Search for the cell housing the specified text and yield its [X, Y] center coordinate. 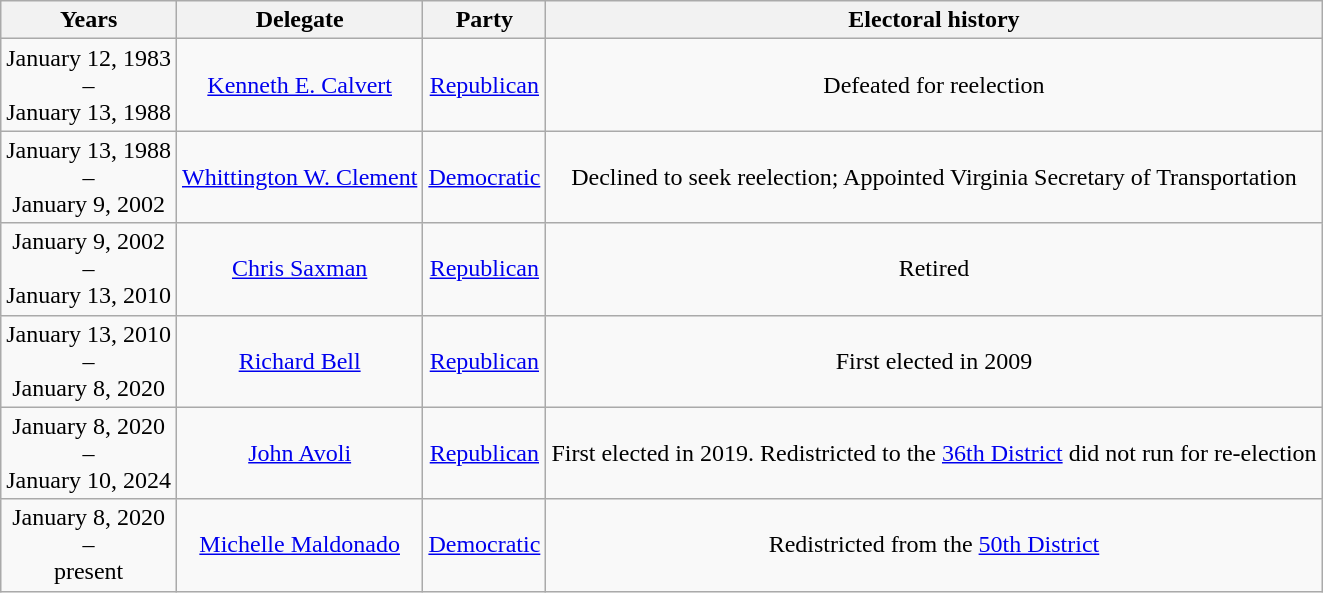
Retired [934, 269]
January 8, 2020–present [89, 545]
Chris Saxman [299, 269]
Michelle Maldonado [299, 545]
Whittington W. Clement [299, 177]
January 12, 1983–January 13, 1988 [89, 85]
Kenneth E. Calvert [299, 85]
First elected in 2019. Redistricted to the 36th District did not run for re-election [934, 453]
Redistricted from the 50th District [934, 545]
First elected in 2009 [934, 361]
Defeated for reelection [934, 85]
Party [484, 20]
Electoral history [934, 20]
John Avoli [299, 453]
Declined to seek reelection; Appointed Virginia Secretary of Transportation [934, 177]
January 8, 2020–January 10, 2024 [89, 453]
January 13, 1988–January 9, 2002 [89, 177]
Years [89, 20]
Delegate [299, 20]
Richard Bell [299, 361]
January 13, 2010–January 8, 2020 [89, 361]
January 9, 2002–January 13, 2010 [89, 269]
